Find where the given text appears and provide that cell's center as (x, y) coordinate. 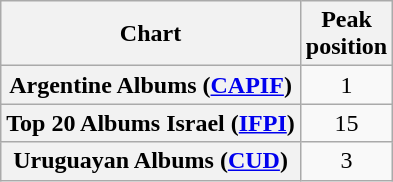
Chart (151, 34)
Top 20 Albums Israel (IFPI) (151, 123)
Argentine Albums (CAPIF) (151, 85)
Uruguayan Albums (CUD) (151, 161)
15 (346, 123)
Peakposition (346, 34)
3 (346, 161)
1 (346, 85)
